Capture the cell that displays the provided text and extract its (x, y) central coordinate. 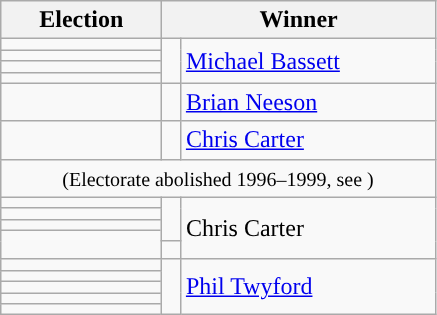
Election (82, 20)
Michael Bassett (308, 61)
Brian Neeson (308, 102)
Phil Twyford (308, 286)
Winner (299, 20)
(Electorate abolished 1996–1999, see ) (218, 178)
